From the cell containing the given text, extract its center point as [X, Y] coordinate. 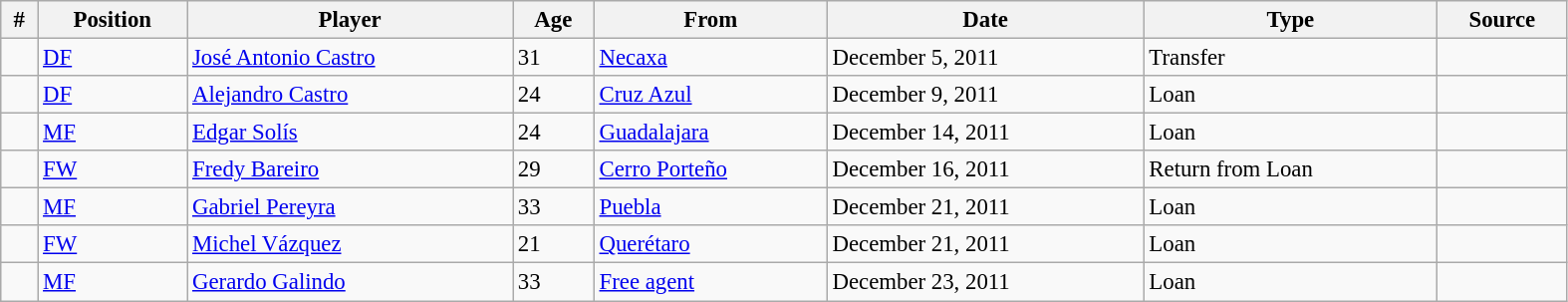
Gerardo Galindo [351, 282]
December 23, 2011 [985, 282]
Alejandro Castro [351, 95]
Player [351, 20]
Edgar Solís [351, 133]
29 [553, 169]
Age [553, 20]
Cruz Azul [710, 95]
Necaxa [710, 58]
Source [1502, 20]
Querétaro [710, 244]
21 [553, 244]
December 5, 2011 [985, 58]
Cerro Porteño [710, 169]
Guadalajara [710, 133]
Return from Loan [1291, 169]
Gabriel Pereyra [351, 207]
# [20, 20]
Puebla [710, 207]
31 [553, 58]
Transfer [1291, 58]
December 14, 2011 [985, 133]
Position [113, 20]
December 9, 2011 [985, 95]
José Antonio Castro [351, 58]
Fredy Bareiro [351, 169]
Free agent [710, 282]
Date [985, 20]
From [710, 20]
Type [1291, 20]
December 16, 2011 [985, 169]
Michel Vázquez [351, 244]
